Return [X, Y] of the center of cell containing provided text 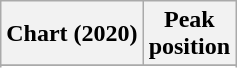
Peak position [189, 34]
Chart (2020) [72, 34]
